Identify which cell holds the provided text, then report its [x, y] central coordinate. 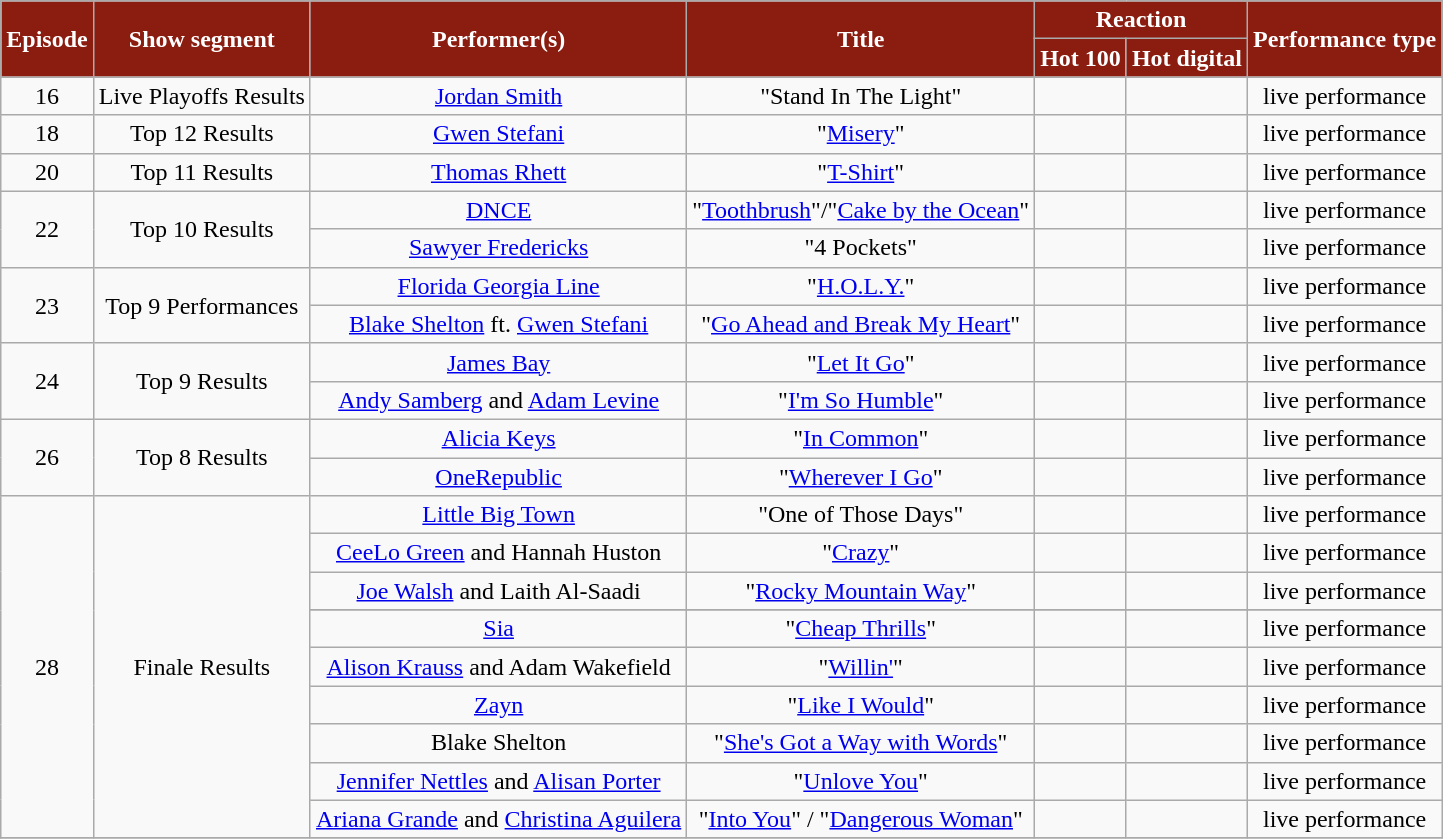
Hot 100 [1081, 58]
Zayn [498, 705]
"Let It Go" [861, 362]
Show segment [202, 39]
"Crazy" [861, 553]
Jordan Smith [498, 96]
28 [47, 668]
Top 8 Results [202, 457]
"Cheap Thrills" [861, 629]
"4 Pockets" [861, 248]
18 [47, 134]
Thomas Rhett [498, 172]
Andy Samberg and Adam Levine [498, 400]
"I'm So Humble" [861, 400]
"Willin'" [861, 667]
Gwen Stefani [498, 134]
DNCE [498, 210]
Hot digital [1186, 58]
CeeLo Green and Hannah Huston [498, 553]
Top 11 Results [202, 172]
"Unlove You" [861, 781]
"Stand In The Light" [861, 96]
Finale Results [202, 668]
Blake Shelton [498, 743]
"In Common" [861, 438]
Ariana Grande and Christina Aguilera [498, 819]
"Like I Would" [861, 705]
Top 9 Performances [202, 305]
"Wherever I Go" [861, 477]
Title [861, 39]
20 [47, 172]
Joe Walsh and Laith Al-Saadi [498, 591]
"Rocky Mountain Way" [861, 591]
23 [47, 305]
OneRepublic [498, 477]
"One of Those Days" [861, 515]
Live Playoffs Results [202, 96]
Jennifer Nettles and Alisan Porter [498, 781]
Reaction [1142, 20]
Sawyer Fredericks [498, 248]
"Toothbrush"/"Cake by the Ocean" [861, 210]
"T-Shirt" [861, 172]
"She's Got a Way with Words" [861, 743]
24 [47, 381]
Alicia Keys [498, 438]
"H.O.L.Y." [861, 286]
Alison Krauss and Adam Wakefield [498, 667]
Top 12 Results [202, 134]
26 [47, 457]
Little Big Town [498, 515]
James Bay [498, 362]
"Misery" [861, 134]
22 [47, 229]
"Go Ahead and Break My Heart" [861, 324]
Performer(s) [498, 39]
Episode [47, 39]
Top 9 Results [202, 381]
Sia [498, 629]
Performance type [1344, 39]
"Into You" / "Dangerous Woman" [861, 819]
Blake Shelton ft. Gwen Stefani [498, 324]
Top 10 Results [202, 229]
Florida Georgia Line [498, 286]
16 [47, 96]
